Identify which cell holds the provided text, then report its (x, y) central coordinate. 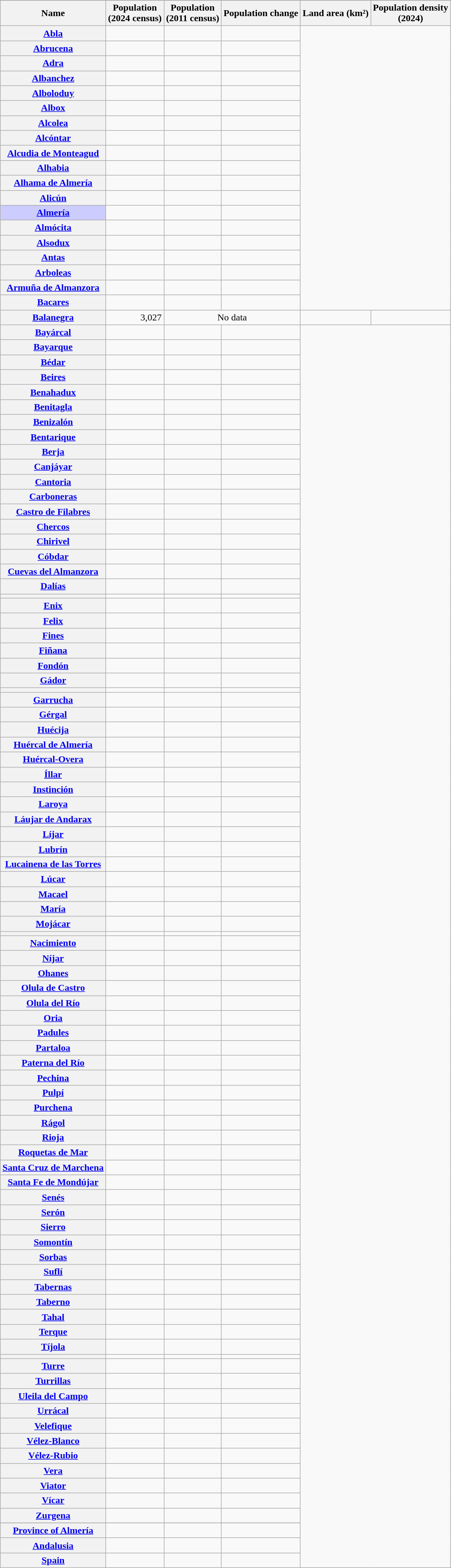
Bentarique (53, 437)
Terque (53, 1332)
Níjar (53, 958)
Macael (53, 894)
Bacares (53, 302)
Huércal de Almería (53, 745)
Albanchez (53, 78)
Turre (53, 1366)
Urrácal (53, 1411)
María (53, 909)
Viator (53, 1486)
Gádor (53, 681)
Canjáyar (53, 467)
Alcolea (53, 123)
Vélez-Blanco (53, 1441)
Alhama de Almería (53, 183)
Benitagla (53, 407)
Vélez-Rubio (53, 1456)
Almócita (53, 228)
Sierro (53, 1227)
Fondón (53, 666)
Huércal-Overa (53, 759)
Bayarque (53, 347)
Velefique (53, 1426)
Lúcar (53, 879)
Suflí (53, 1272)
Pulpí (53, 1092)
Bayárcal (53, 332)
Adra (53, 63)
Population(2011 census) (192, 13)
Benizalón (53, 422)
Senés (53, 1197)
Instinción (53, 789)
Cóbdar (53, 556)
Santa Cruz de Marchena (53, 1167)
Alhabia (53, 168)
Chirivel (53, 542)
Santa Fe de Mondújar (53, 1182)
Beires (53, 377)
Gérgal (53, 715)
Garrucha (53, 700)
Láujar de Andarax (53, 819)
Carboneras (53, 497)
Chercos (53, 527)
Fiñana (53, 650)
Mojácar (53, 924)
Nacimiento (53, 943)
Land area (km²) (335, 13)
Abrucena (53, 48)
Taberno (53, 1302)
Tahal (53, 1317)
Population change (261, 13)
Berja (53, 452)
Dalías (53, 586)
Felix (53, 620)
Lubrín (53, 849)
Alsodux (53, 243)
Alcudia de Monteagud (53, 153)
Almería (53, 213)
Lucainena de las Torres (53, 864)
Serón (53, 1212)
Sorbas (53, 1257)
Partaloa (53, 1048)
Paterna del Río (53, 1063)
Cantoria (53, 482)
Province of Almería (53, 1530)
No data (232, 317)
Arboleas (53, 273)
Cuevas del Almanzora (53, 571)
Laroya (53, 804)
Zurgena (53, 1515)
Huécija (53, 730)
Bédar (53, 362)
Uleila del Campo (53, 1396)
Alicún (53, 198)
Rágol (53, 1123)
Balanegra (53, 317)
Líjar (53, 834)
Abla (53, 33)
Olula de Castro (53, 988)
Rioja (53, 1138)
Spain (53, 1560)
Castro de Filabres (53, 512)
Armuña de Almanzora (53, 287)
Somontín (53, 1242)
Albox (53, 108)
Oria (53, 1018)
Olula del Río (53, 1003)
Fines (53, 635)
Pechina (53, 1078)
Tabernas (53, 1287)
Benahadux (53, 392)
Population(2024 census) (135, 13)
Name (53, 13)
Vícar (53, 1500)
Alcóntar (53, 138)
Ohanes (53, 973)
Vera (53, 1471)
Purchena (53, 1107)
Padules (53, 1033)
Enix (53, 606)
Roquetas de Mar (53, 1153)
Population density(2024) (411, 13)
Íllar (53, 774)
Tíjola (53, 1347)
Andalusia (53, 1545)
Alboloduy (53, 93)
3,027 (135, 317)
Antas (53, 258)
Turrillas (53, 1381)
